Return the [x, y] coordinate for the center point of the cell that contains the specified text.  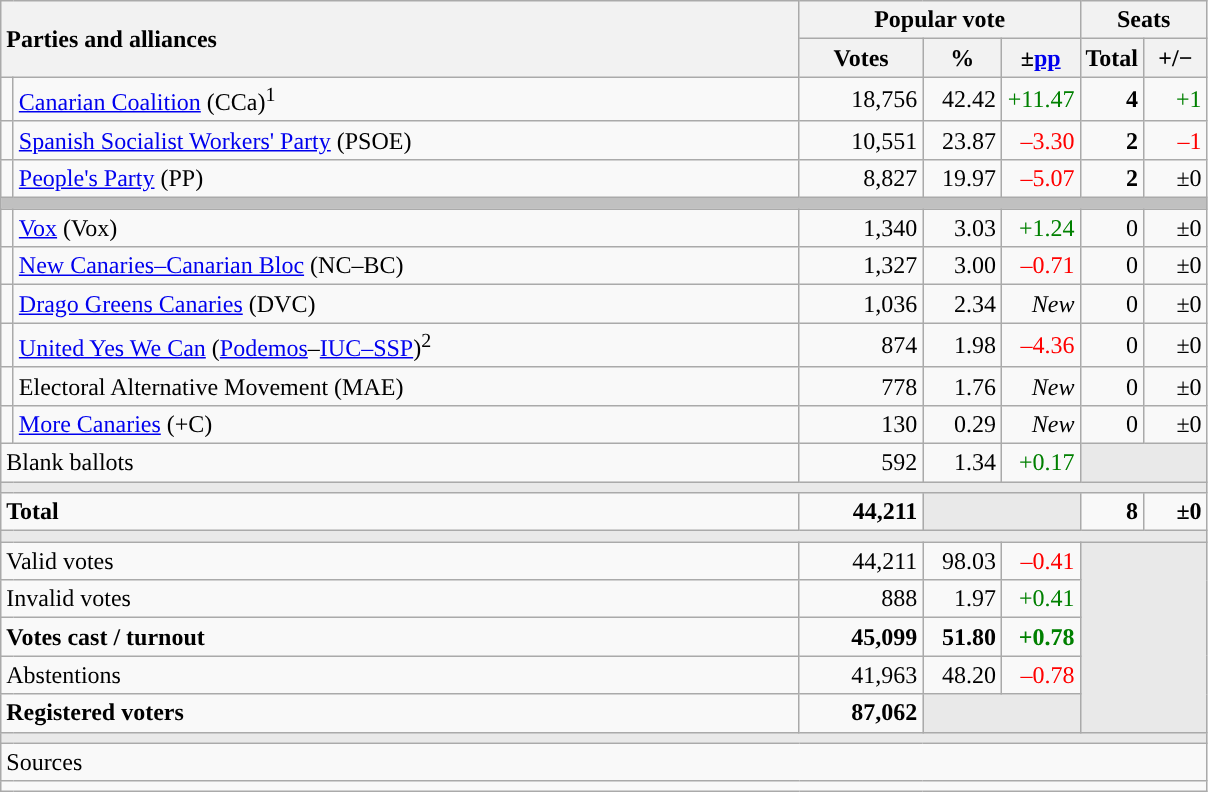
Electoral Alternative Movement (MAE) [406, 386]
Votes cast / turnout [400, 637]
Drago Greens Canaries (DVC) [406, 304]
Popular vote [940, 20]
–0.78 [1040, 675]
41,963 [861, 675]
1.34 [962, 462]
592 [861, 462]
18,756 [861, 100]
1.98 [962, 346]
+/− [1176, 58]
3.00 [962, 266]
Spanish Socialist Workers' Party (PSOE) [406, 140]
New Canaries–Canarian Bloc (NC–BC) [406, 266]
0.29 [962, 424]
% [962, 58]
1,327 [861, 266]
Votes [861, 58]
2.34 [962, 304]
Blank ballots [400, 462]
±pp [1040, 58]
Sources [604, 762]
51.80 [962, 637]
3.03 [962, 228]
42.42 [962, 100]
–4.36 [1040, 346]
–0.41 [1040, 561]
+11.47 [1040, 100]
23.87 [962, 140]
+0.41 [1040, 599]
1.76 [962, 386]
1.97 [962, 599]
98.03 [962, 561]
Seats [1144, 20]
778 [861, 386]
45,099 [861, 637]
+1.24 [1040, 228]
4 [1112, 100]
8 [1112, 512]
Parties and alliances [400, 39]
Abstentions [400, 675]
Invalid votes [400, 599]
United Yes We Can (Podemos–IUC–SSP)2 [406, 346]
+1 [1176, 100]
Valid votes [400, 561]
–0.71 [1040, 266]
–5.07 [1040, 178]
+0.17 [1040, 462]
–3.30 [1040, 140]
48.20 [962, 675]
More Canaries (+C) [406, 424]
87,062 [861, 713]
130 [861, 424]
+0.78 [1040, 637]
Canarian Coalition (CCa)1 [406, 100]
1,340 [861, 228]
Registered voters [400, 713]
Vox (Vox) [406, 228]
8,827 [861, 178]
People's Party (PP) [406, 178]
10,551 [861, 140]
874 [861, 346]
1,036 [861, 304]
888 [861, 599]
19.97 [962, 178]
–1 [1176, 140]
